Find where the given text appears and provide that cell's center as (x, y) coordinate. 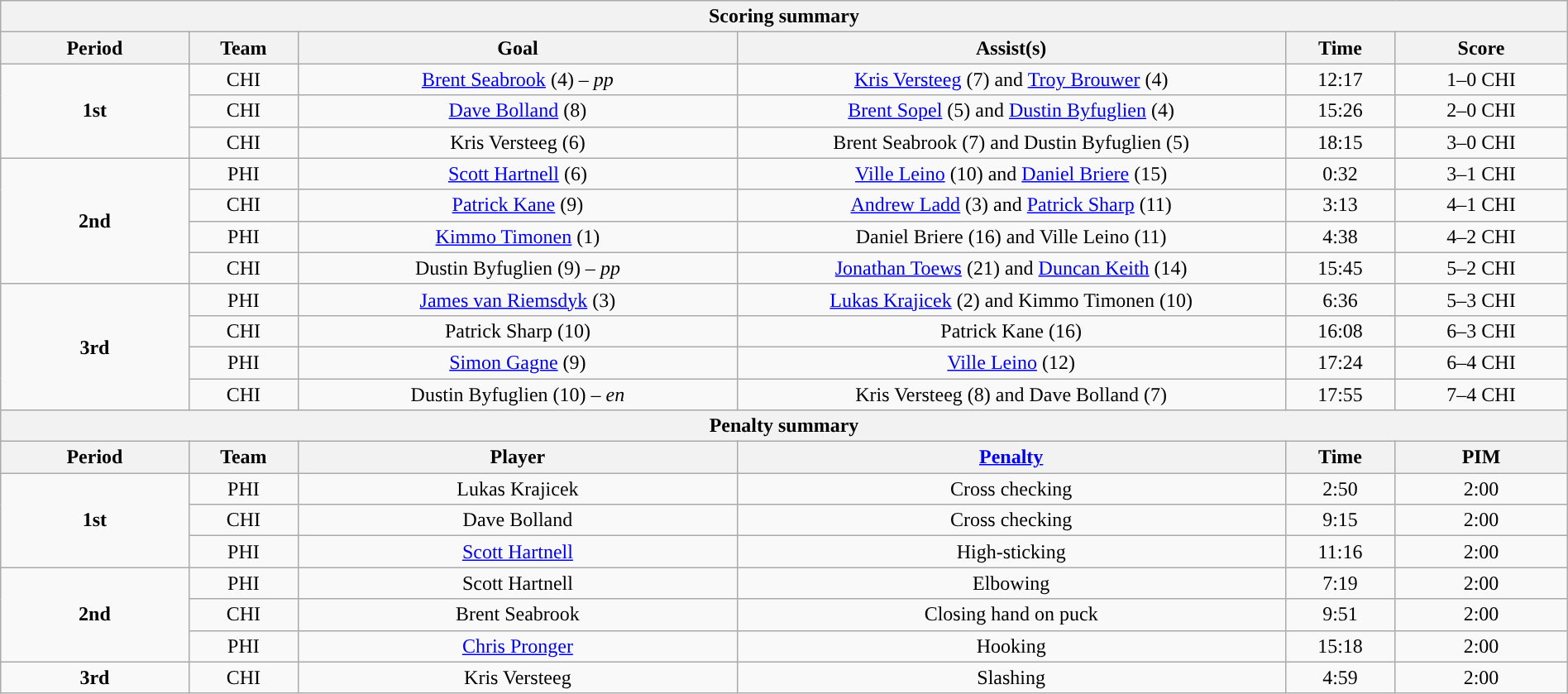
Kris Versteeg (518, 677)
Player (518, 457)
Score (1481, 48)
Brent Sopel (5) and Dustin Byfuglien (4) (1011, 111)
17:55 (1340, 395)
Patrick Sharp (10) (518, 331)
Penalty (1011, 457)
12:17 (1340, 79)
15:45 (1340, 268)
15:18 (1340, 646)
Assist(s) (1011, 48)
18:15 (1340, 142)
4:38 (1340, 237)
4:59 (1340, 677)
Patrick Kane (9) (518, 205)
Brent Seabrook (7) and Dustin Byfuglien (5) (1011, 142)
3:13 (1340, 205)
Chris Pronger (518, 646)
PIM (1481, 457)
Dustin Byfuglien (9) – pp (518, 268)
Daniel Briere (16) and Ville Leino (11) (1011, 237)
2–0 CHI (1481, 111)
Jonathan Toews (21) and Duncan Keith (14) (1011, 268)
6–3 CHI (1481, 331)
Ville Leino (12) (1011, 362)
15:26 (1340, 111)
Brent Seabrook (4) – pp (518, 79)
4–1 CHI (1481, 205)
Ville Leino (10) and Daniel Briere (15) (1011, 174)
Lukas Krajicek (518, 489)
5–3 CHI (1481, 299)
Penalty summary (784, 426)
Goal (518, 48)
Dustin Byfuglien (10) – en (518, 395)
Patrick Kane (16) (1011, 331)
Hooking (1011, 646)
11:16 (1340, 552)
Slashing (1011, 677)
Kimmo Timonen (1) (518, 237)
Simon Gagne (9) (518, 362)
Kris Versteeg (6) (518, 142)
17:24 (1340, 362)
Scoring summary (784, 17)
Brent Seabrook (518, 615)
3–1 CHI (1481, 174)
Dave Bolland (8) (518, 111)
0:32 (1340, 174)
3–0 CHI (1481, 142)
Scott Hartnell (6) (518, 174)
5–2 CHI (1481, 268)
Dave Bolland (518, 520)
7:19 (1340, 583)
Closing hand on puck (1011, 615)
7–4 CHI (1481, 395)
4–2 CHI (1481, 237)
Lukas Krajicek (2) and Kimmo Timonen (10) (1011, 299)
6:36 (1340, 299)
2:50 (1340, 489)
Elbowing (1011, 583)
Andrew Ladd (3) and Patrick Sharp (11) (1011, 205)
Kris Versteeg (7) and Troy Brouwer (4) (1011, 79)
James van Riemsdyk (3) (518, 299)
1–0 CHI (1481, 79)
Kris Versteeg (8) and Dave Bolland (7) (1011, 395)
6–4 CHI (1481, 362)
9:51 (1340, 615)
16:08 (1340, 331)
High-sticking (1011, 552)
9:15 (1340, 520)
